From the cell containing the given text, extract its center point as [x, y] coordinate. 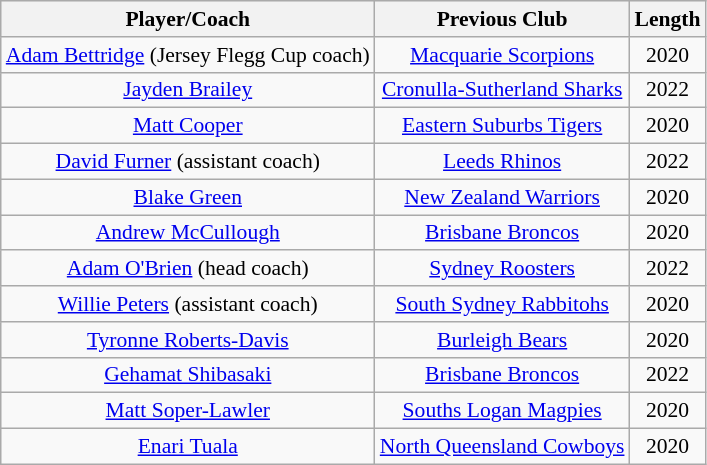
Enari Tuala [188, 447]
Adam O'Brien (head coach) [188, 269]
Previous Club [502, 19]
Matt Soper-Lawler [188, 411]
North Queensland Cowboys [502, 447]
South Sydney Rabbitohs [502, 304]
Souths Logan Magpies [502, 411]
Jayden Brailey [188, 90]
Willie Peters (assistant coach) [188, 304]
Length [668, 19]
Eastern Suburbs Tigers [502, 126]
Adam Bettridge (Jersey Flegg Cup coach) [188, 55]
New Zealand Warriors [502, 197]
Gehamat Shibasaki [188, 375]
Leeds Rhinos [502, 162]
Blake Green [188, 197]
Macquarie Scorpions [502, 55]
Sydney Roosters [502, 269]
Burleigh Bears [502, 340]
Andrew McCullough [188, 233]
David Furner (assistant coach) [188, 162]
Tyronne Roberts-Davis [188, 340]
Player/Coach [188, 19]
Matt Cooper [188, 126]
Cronulla-Sutherland Sharks [502, 90]
